Find where the given text appears and provide that cell's center as [X, Y] coordinate. 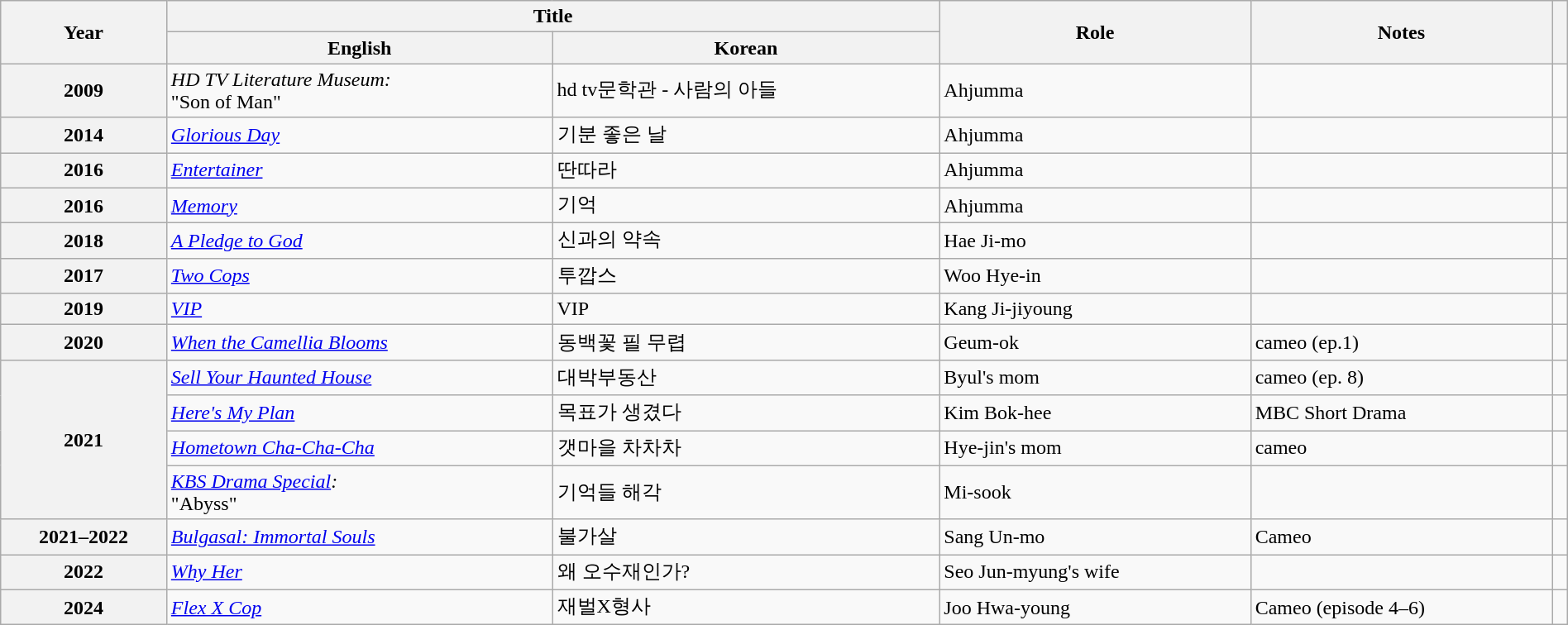
왜 오수재인가? [746, 572]
2017 [84, 276]
Notes [1401, 32]
기억 [746, 205]
Flex X Cop [359, 607]
cameo (ep.1) [1401, 342]
Entertainer [359, 170]
재벌X형사 [746, 607]
대박부동산 [746, 377]
Joo Hwa-young [1095, 607]
2020 [84, 342]
Why Her [359, 572]
갯마을 차차차 [746, 448]
KBS Drama Special:"Abyss" [359, 493]
Bulgasal: Immortal Souls [359, 537]
MBC Short Drama [1401, 413]
Byul's mom [1095, 377]
Year [84, 32]
2024 [84, 607]
목표가 생겼다 [746, 413]
cameo [1401, 448]
Two Cops [359, 276]
Glorious Day [359, 136]
Cameo [1401, 537]
2014 [84, 136]
When the Camellia Blooms [359, 342]
2021–2022 [84, 537]
투깝스 [746, 276]
Memory [359, 205]
Title [552, 17]
Seo Jun-myung's wife [1095, 572]
Here's My Plan [359, 413]
Sang Un-mo [1095, 537]
2021 [84, 440]
English [359, 48]
딴따라 [746, 170]
Hometown Cha-Cha-Cha [359, 448]
Cameo (episode 4–6) [1401, 607]
Mi-sook [1095, 493]
기분 좋은 날 [746, 136]
Geum-ok [1095, 342]
2019 [84, 309]
HD TV Literature Museum:"Son of Man" [359, 91]
Kim Bok-hee [1095, 413]
A Pledge to God [359, 241]
Hae Ji-mo [1095, 241]
Role [1095, 32]
2018 [84, 241]
Hye-jin's mom [1095, 448]
불가살 [746, 537]
Kang Ji-jiyoung [1095, 309]
Korean [746, 48]
Woo Hye-in [1095, 276]
Sell Your Haunted House [359, 377]
신과의 약속 [746, 241]
cameo (ep. 8) [1401, 377]
hd tv문학관 - 사람의 아들 [746, 91]
기억들 해각 [746, 493]
2022 [84, 572]
2009 [84, 91]
동백꽃 필 무렵 [746, 342]
